Scan for the cell matching the given text and deliver its [x, y] coordinate at center. 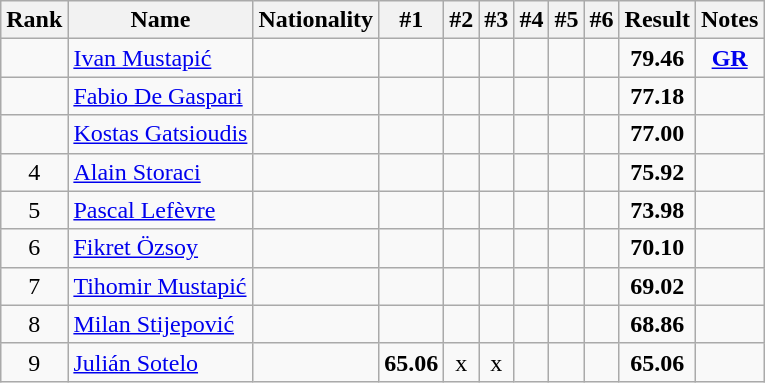
4 [34, 172]
73.98 [657, 210]
Kostas Gatsioudis [160, 134]
75.92 [657, 172]
Pascal Lefèvre [160, 210]
Nationality [316, 20]
Notes [729, 20]
6 [34, 248]
#4 [532, 20]
#3 [496, 20]
Milan Stijepović [160, 324]
Ivan Mustapić [160, 58]
7 [34, 286]
#2 [462, 20]
Tihomir Mustapić [160, 286]
69.02 [657, 286]
5 [34, 210]
79.46 [657, 58]
77.00 [657, 134]
GR [729, 58]
8 [34, 324]
70.10 [657, 248]
#5 [566, 20]
Name [160, 20]
#6 [602, 20]
#1 [412, 20]
Fikret Özsoy [160, 248]
77.18 [657, 96]
Rank [34, 20]
Alain Storaci [160, 172]
Result [657, 20]
68.86 [657, 324]
Fabio De Gaspari [160, 96]
9 [34, 362]
Julián Sotelo [160, 362]
